Return [X, Y] of the center of cell containing provided text 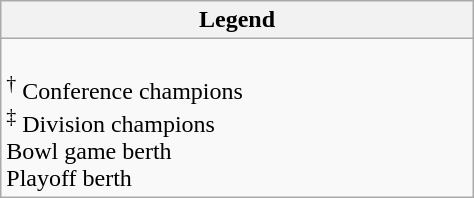
† Conference champions ‡ Division champions Bowl game berth Playoff berth [237, 118]
Legend [237, 20]
